Detect which cell encompasses the target text, then output its [x, y] center coordinate. 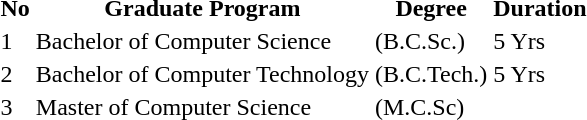
(B.C.Sc.) [430, 41]
(B.C.Tech.) [430, 74]
Bachelor of Computer Technology [202, 74]
Bachelor of Computer Science [202, 41]
